Pinpoint the cell where the given text exists, returning its [X, Y] midpoint coordinate. 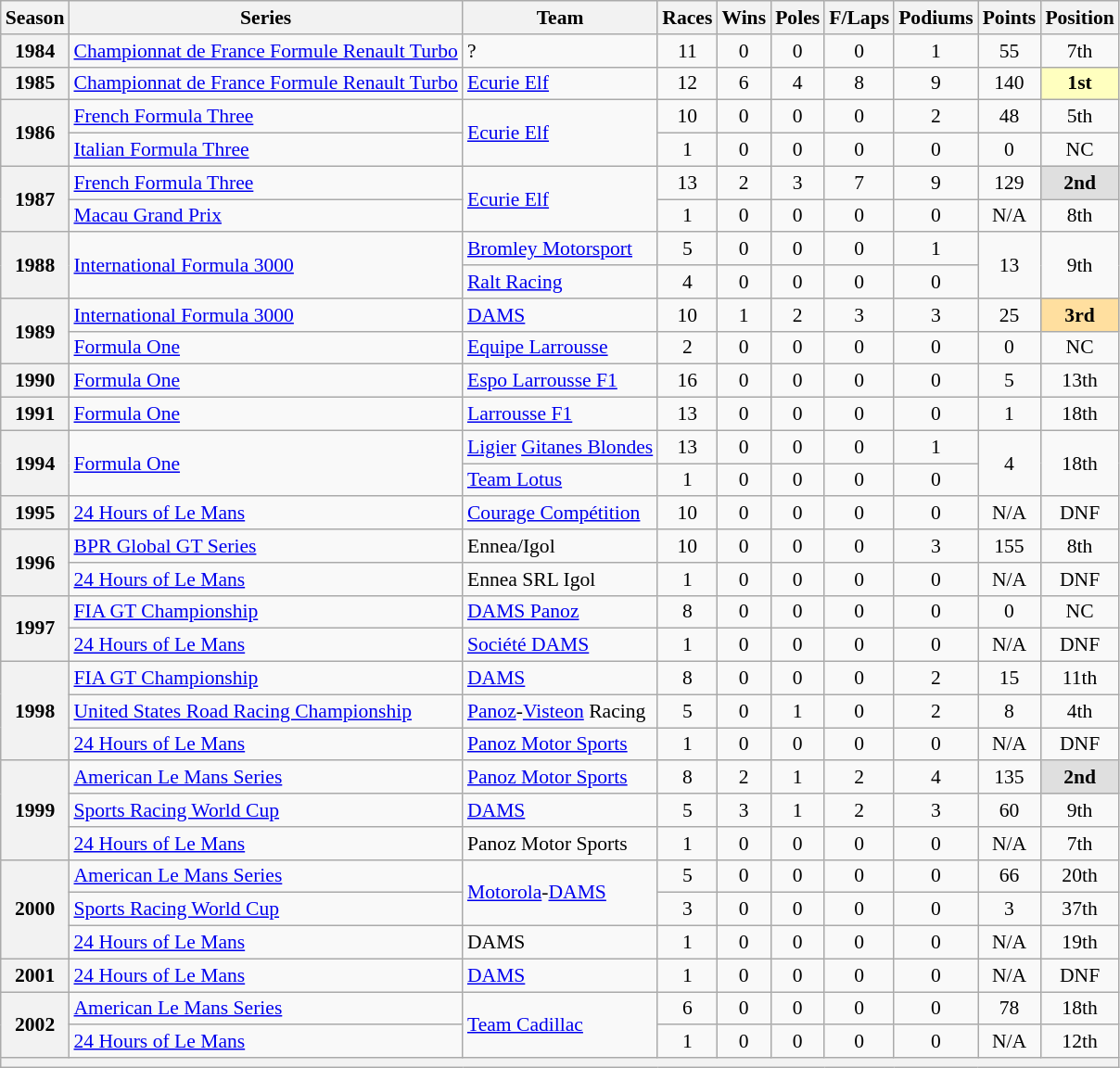
1986 [35, 133]
55 [1010, 51]
66 [1010, 876]
140 [1010, 83]
Series [265, 18]
1989 [35, 332]
1998 [35, 712]
11 [687, 51]
1996 [35, 562]
Espo Larrousse F1 [560, 381]
12 [687, 83]
48 [1010, 117]
Points [1010, 18]
1987 [35, 198]
12th [1079, 1042]
? [560, 51]
Team Cadillac [560, 1025]
2002 [35, 1025]
2000 [35, 909]
Podiums [936, 18]
1984 [35, 51]
Team [560, 18]
1985 [35, 83]
Position [1079, 18]
2001 [35, 975]
United States Road Racing Championship [265, 711]
Season [35, 18]
DAMS Panoz [560, 612]
19th [1079, 943]
1988 [35, 265]
60 [1010, 810]
Société DAMS [560, 645]
15 [1010, 679]
Ligier Gitanes Blondes [560, 447]
Ralt Racing [560, 282]
F/Laps [859, 18]
Courage Compétition [560, 514]
Macau Grand Prix [265, 216]
Panoz-Visteon Racing [560, 711]
78 [1010, 1009]
Italian Formula Three [265, 150]
1994 [35, 464]
5th [1079, 117]
Races [687, 18]
1997 [35, 629]
3rd [1079, 315]
Bromley Motorsport [560, 249]
Team Lotus [560, 480]
Ennea SRL Igol [560, 579]
Equipe Larrousse [560, 348]
1990 [35, 381]
129 [1010, 183]
Poles [797, 18]
Ennea/Igol [560, 546]
Wins [744, 18]
13th [1079, 381]
20th [1079, 876]
155 [1010, 546]
1st [1079, 83]
BPR Global GT Series [265, 546]
37th [1079, 909]
1991 [35, 414]
1995 [35, 514]
135 [1010, 778]
Motorola-DAMS [560, 892]
7 [859, 183]
11th [1079, 679]
Larrousse F1 [560, 414]
16 [687, 381]
1999 [35, 810]
25 [1010, 315]
4th [1079, 711]
